Pinpoint the cell where the given text exists, returning its [X, Y] midpoint coordinate. 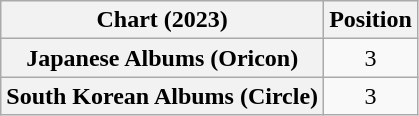
Chart (2023) [162, 20]
South Korean Albums (Circle) [162, 96]
Japanese Albums (Oricon) [162, 58]
Position [371, 20]
